Determine the [x, y] coordinate at the center of the cell enclosing the given text.  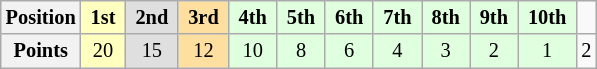
8th [446, 17]
9th [494, 17]
3 [446, 51]
1st [104, 17]
Position [41, 17]
6th [349, 17]
6 [349, 51]
2nd [152, 17]
4 [397, 51]
5th [301, 17]
12 [203, 51]
4th [253, 17]
8 [301, 51]
Points [41, 51]
7th [397, 17]
3rd [203, 17]
15 [152, 51]
20 [104, 51]
10 [253, 51]
10th [547, 17]
1 [547, 51]
